Return [X, Y] of the center of cell containing provided text 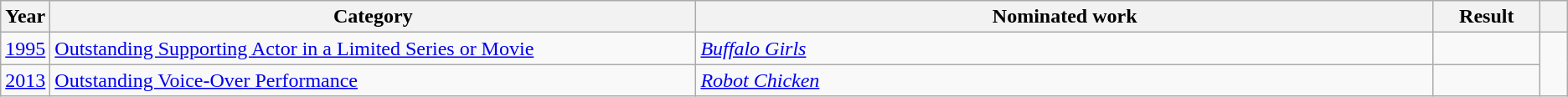
Outstanding Voice-Over Performance [374, 80]
Nominated work [1065, 17]
Buffalo Girls [1065, 48]
1995 [25, 48]
2013 [25, 80]
Robot Chicken [1065, 80]
Year [25, 17]
Outstanding Supporting Actor in a Limited Series or Movie [374, 48]
Category [374, 17]
Result [1486, 17]
